Find where the given text appears and provide that cell's center as [x, y] coordinate. 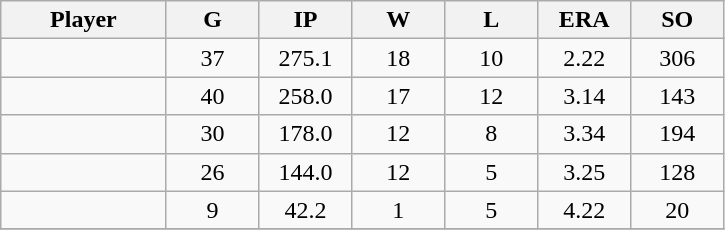
2.22 [584, 58]
194 [678, 134]
4.22 [584, 210]
3.14 [584, 96]
1 [398, 210]
9 [212, 210]
40 [212, 96]
42.2 [306, 210]
30 [212, 134]
ERA [584, 20]
20 [678, 210]
IP [306, 20]
Player [84, 20]
26 [212, 172]
37 [212, 58]
306 [678, 58]
275.1 [306, 58]
10 [492, 58]
178.0 [306, 134]
128 [678, 172]
8 [492, 134]
W [398, 20]
258.0 [306, 96]
G [212, 20]
144.0 [306, 172]
143 [678, 96]
18 [398, 58]
L [492, 20]
3.34 [584, 134]
SO [678, 20]
3.25 [584, 172]
17 [398, 96]
